Search for the cell housing the specified text and yield its (x, y) center coordinate. 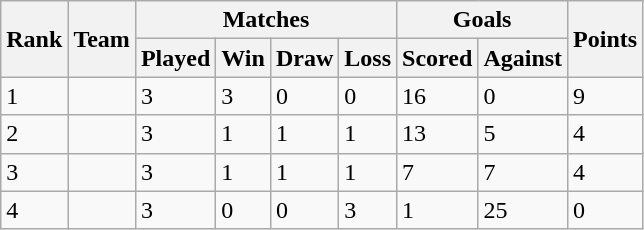
25 (523, 210)
Loss (368, 58)
13 (438, 134)
Points (606, 39)
Goals (482, 20)
Played (175, 58)
2 (34, 134)
Win (244, 58)
Team (102, 39)
Matches (266, 20)
Rank (34, 39)
Scored (438, 58)
5 (523, 134)
Draw (304, 58)
16 (438, 96)
9 (606, 96)
Against (523, 58)
